Pinpoint the cell where the given text exists, returning its [X, Y] midpoint coordinate. 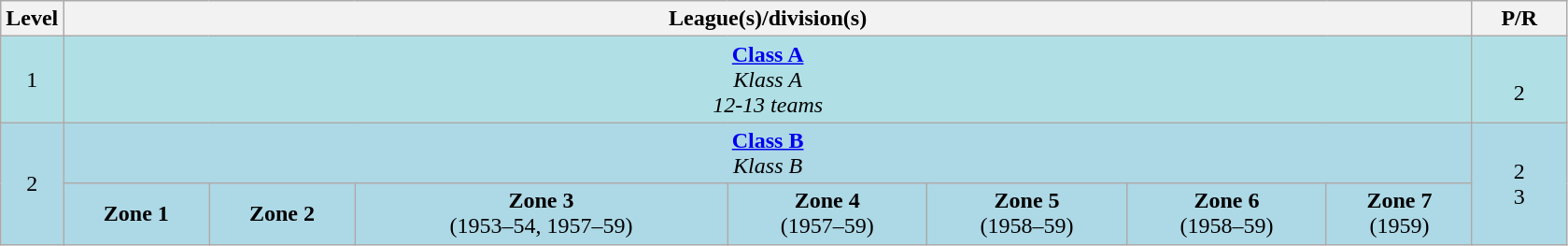
Level [32, 19]
League(s)/division(s) [768, 19]
Zone 1 [136, 213]
2 3 [1519, 183]
Zone 5(1958–59) [1027, 213]
1 [32, 80]
Zone 4(1957–59) [827, 213]
Zone 2 [282, 213]
Class BKlass B [768, 153]
Zone 7(1959) [1399, 213]
Zone 6(1958–59) [1226, 213]
Zone 3(1953–54, 1957–59) [542, 213]
Class AKlass A12-13 teams [768, 80]
P/R [1519, 19]
